Extract the (X, Y) coordinate from the center of the cell holding the provided text.  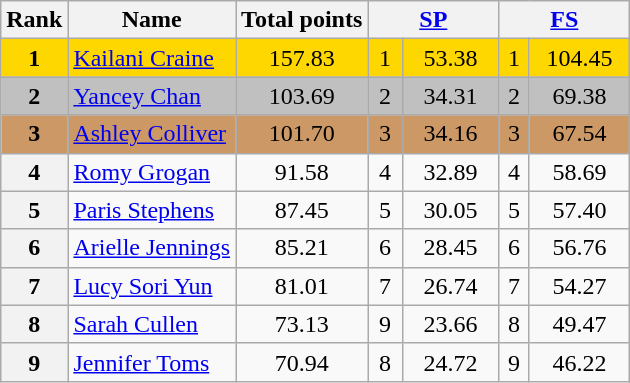
53.38 (450, 58)
Name (152, 20)
56.76 (580, 248)
23.66 (450, 324)
Lucy Sori Yun (152, 286)
Ashley Colliver (152, 134)
101.70 (302, 134)
91.58 (302, 172)
Kailani Craine (152, 58)
157.83 (302, 58)
58.69 (580, 172)
73.13 (302, 324)
Sarah Cullen (152, 324)
69.38 (580, 96)
Romy Grogan (152, 172)
85.21 (302, 248)
54.27 (580, 286)
81.01 (302, 286)
30.05 (450, 210)
104.45 (580, 58)
87.45 (302, 210)
57.40 (580, 210)
103.69 (302, 96)
67.54 (580, 134)
34.16 (450, 134)
Paris Stephens (152, 210)
SP (434, 20)
Total points (302, 20)
Yancey Chan (152, 96)
70.94 (302, 362)
Jennifer Toms (152, 362)
FS (564, 20)
24.72 (450, 362)
46.22 (580, 362)
34.31 (450, 96)
32.89 (450, 172)
Arielle Jennings (152, 248)
28.45 (450, 248)
26.74 (450, 286)
49.47 (580, 324)
Rank (34, 20)
